From the cell containing the given text, extract its center point as [X, Y] coordinate. 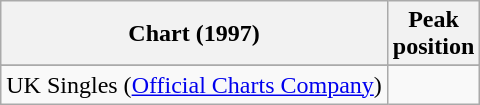
Peakposition [433, 34]
Chart (1997) [194, 34]
UK Singles (Official Charts Company) [194, 85]
